Provide the (x, y) coordinate of the cell's center where the given text is located.  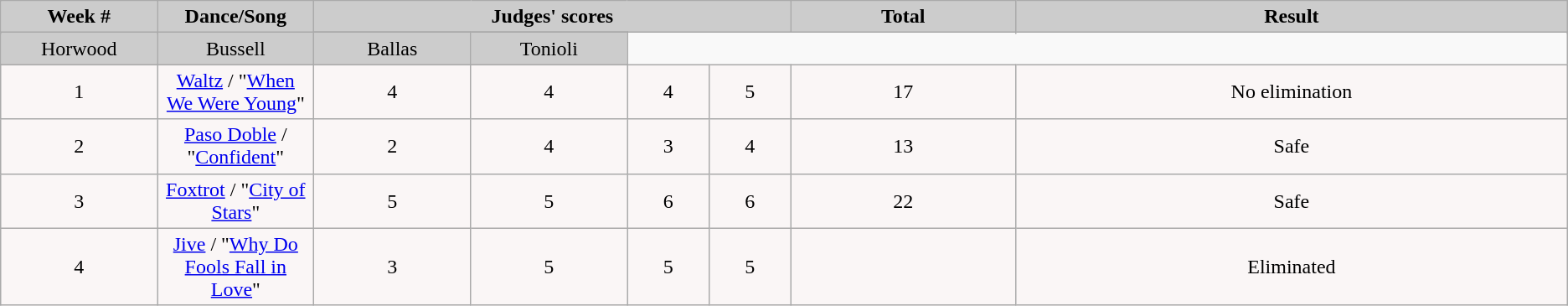
17 (903, 92)
Horwood (79, 49)
Paso Doble / "Confident" (236, 146)
13 (903, 146)
Bussell (236, 49)
Result (1292, 17)
Foxtrot / "City of Stars" (236, 201)
Tonioli (549, 49)
Waltz / "When We Were Young" (236, 92)
Dance/Song (236, 17)
Judges' scores (553, 17)
Jive / "Why Do Fools Fall in Love" (236, 267)
22 (903, 201)
Total (903, 17)
No elimination (1292, 92)
1 (79, 92)
Eliminated (1292, 267)
Week # (79, 17)
Ballas (392, 49)
